Detect which cell encompasses the target text, then output its (x, y) center coordinate. 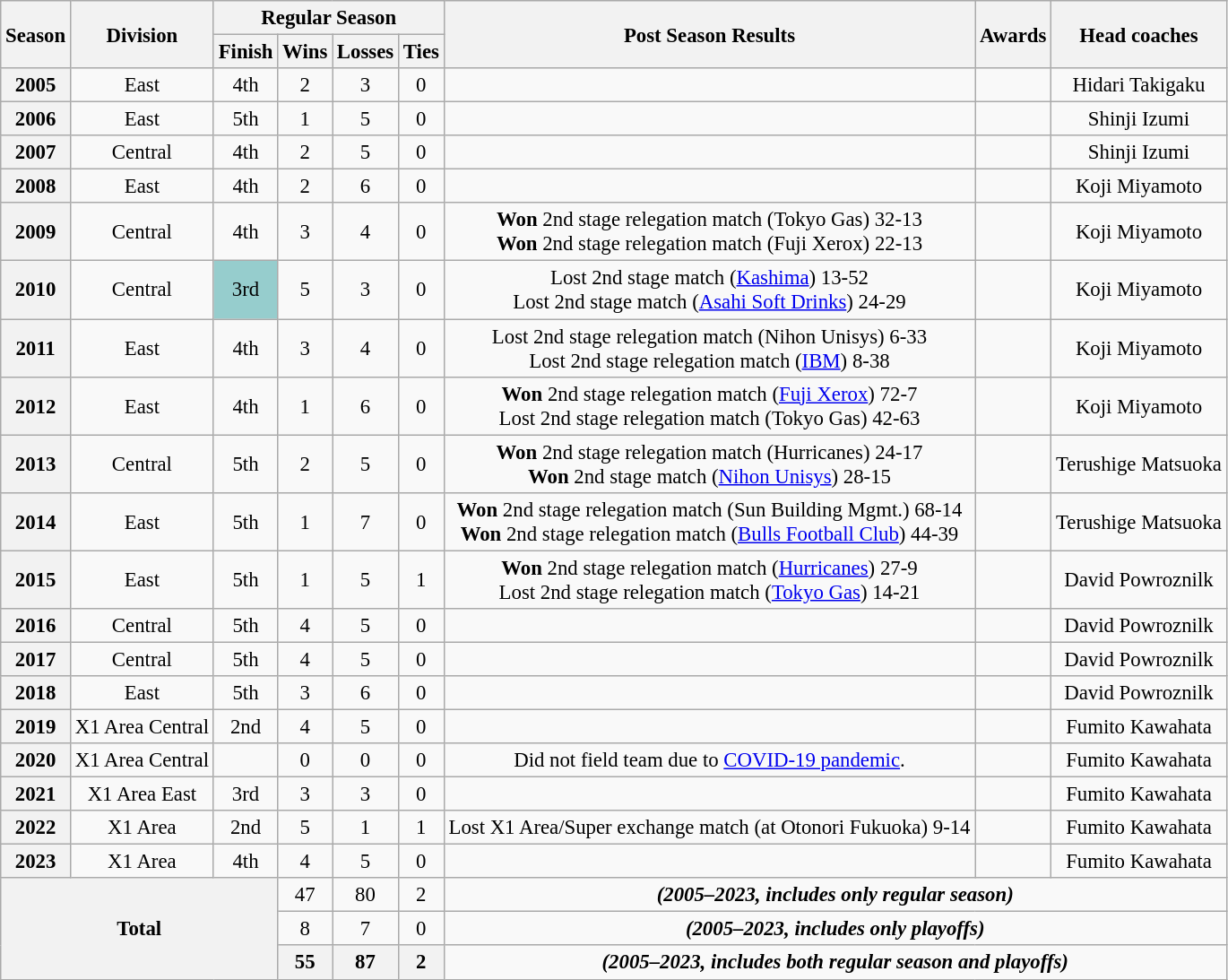
2018 (36, 693)
2013 (36, 464)
Hidari Takigaku (1139, 85)
Total (140, 929)
80 (366, 895)
2021 (36, 794)
2017 (36, 659)
Ties (421, 52)
2022 (36, 828)
Regular Season (328, 18)
55 (305, 963)
2008 (36, 186)
2012 (36, 405)
2007 (36, 152)
Head coaches (1139, 34)
Wins (305, 52)
X1 Area East (142, 794)
2016 (36, 626)
Won 2nd stage relegation match (Fuji Xerox) 72-7Lost 2nd stage relegation match (Tokyo Gas) 42-63 (710, 405)
Did not field team due to COVID-19 pandemic. (710, 760)
2011 (36, 348)
(2005–2023, includes both regular season and playoffs) (835, 963)
2010 (36, 291)
2014 (36, 522)
Awards (1013, 34)
Season (36, 34)
87 (366, 963)
2019 (36, 726)
2020 (36, 760)
2023 (36, 862)
Losses (366, 52)
Lost X1 Area/Super exchange match (at Otonori Fukuoka) 9-14 (710, 828)
2005 (36, 85)
Won 2nd stage relegation match (Hurricanes) 24-17Won 2nd stage match (Nihon Unisys) 28-15 (710, 464)
Finish (246, 52)
(2005–2023, includes only playoffs) (835, 929)
Lost 2nd stage relegation match (Nihon Unisys) 6-33Lost 2nd stage relegation match (IBM) 8-38 (710, 348)
2015 (36, 579)
Won 2nd stage relegation match (Sun Building Mgmt.) 68-14Won 2nd stage relegation match (Bulls Football Club) 44-39 (710, 522)
Won 2nd stage relegation match (Tokyo Gas) 32-13Won 2nd stage relegation match (Fuji Xerox) 22-13 (710, 231)
Post Season Results (710, 34)
Won 2nd stage relegation match (Hurricanes) 27-9Lost 2nd stage relegation match (Tokyo Gas) 14-21 (710, 579)
(2005–2023, includes only regular season) (835, 895)
2006 (36, 119)
8 (305, 929)
47 (305, 895)
2009 (36, 231)
Lost 2nd stage match (Kashima) 13-52Lost 2nd stage match (Asahi Soft Drinks) 24-29 (710, 291)
Division (142, 34)
